Return the [X, Y] coordinate for the center point of the cell that contains the specified text.  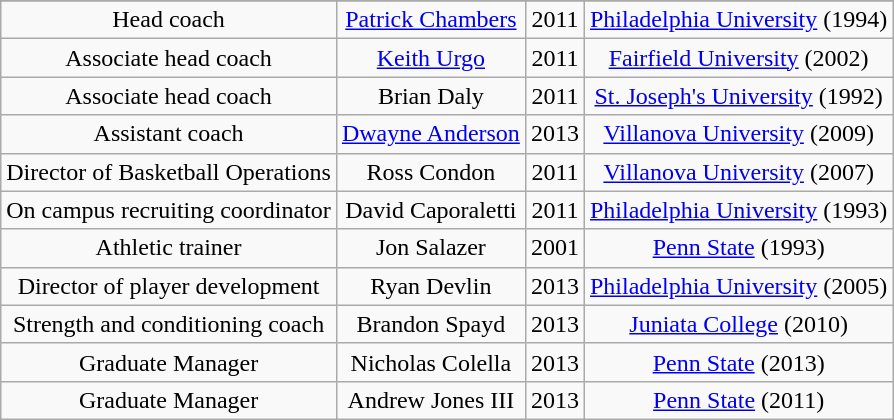
Juniata College (2010) [738, 324]
Ryan Devlin [430, 286]
Nicholas Colella [430, 362]
Athletic trainer [169, 248]
Ross Condon [430, 172]
2001 [554, 248]
Keith Urgo [430, 58]
Philadelphia University (2005) [738, 286]
Brian Daly [430, 96]
On campus recruiting coordinator [169, 210]
Patrick Chambers [430, 20]
Fairfield University (2002) [738, 58]
Strength and conditioning coach [169, 324]
Director of Basketball Operations [169, 172]
Penn State (2013) [738, 362]
Jon Salazer [430, 248]
Penn State (1993) [738, 248]
Villanova University (2009) [738, 134]
Andrew Jones III [430, 400]
Villanova University (2007) [738, 172]
Head coach [169, 20]
Dwayne Anderson [430, 134]
Philadelphia University (1994) [738, 20]
David Caporaletti [430, 210]
St. Joseph's University (1992) [738, 96]
Penn State (2011) [738, 400]
Philadelphia University (1993) [738, 210]
Director of player development [169, 286]
Assistant coach [169, 134]
Brandon Spayd [430, 324]
